Identify which cell holds the provided text, then report its (X, Y) central coordinate. 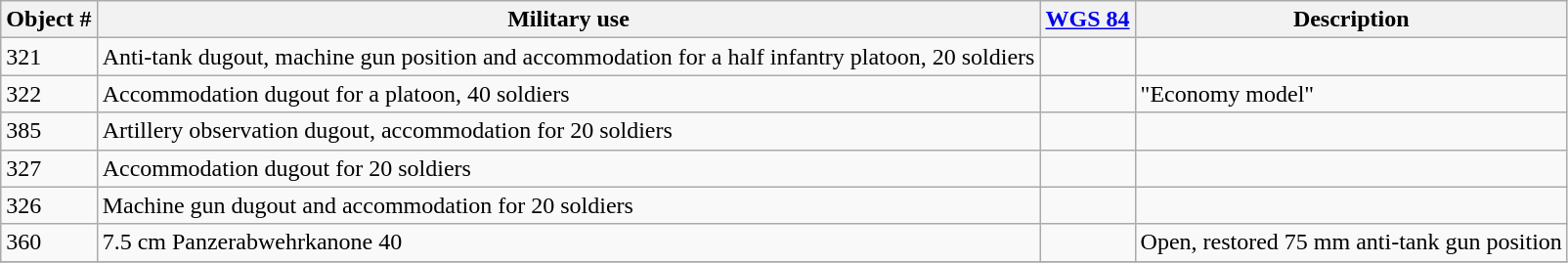
360 (49, 242)
321 (49, 57)
322 (49, 94)
"Economy model" (1351, 94)
326 (49, 205)
Anti-tank dugout, machine gun position and accommodation for a half infantry platoon, 20 soldiers (569, 57)
Accommodation dugout for a platoon, 40 soldiers (569, 94)
Machine gun dugout and accommodation for 20 soldiers (569, 205)
Object # (49, 20)
7.5 cm Panzerabwehrkanone 40 (569, 242)
Artillery observation dugout, accommodation for 20 soldiers (569, 131)
WGS 84 (1087, 20)
327 (49, 168)
385 (49, 131)
Accommodation dugout for 20 soldiers (569, 168)
Military use (569, 20)
Description (1351, 20)
Open, restored 75 mm anti-tank gun position (1351, 242)
